Identify which cell holds the provided text, then report its (X, Y) central coordinate. 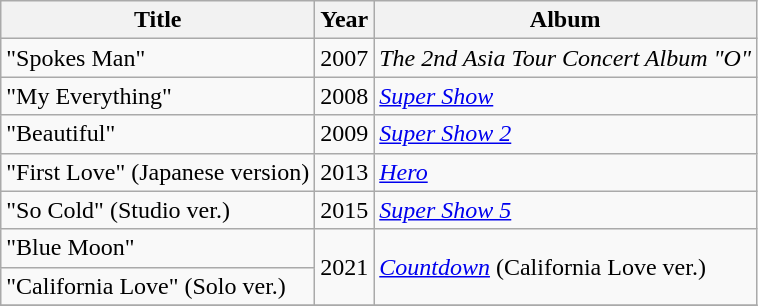
2013 (344, 172)
2007 (344, 58)
Super Show 2 (566, 134)
Hero (566, 172)
Countdown (California Love ver.) (566, 267)
"Beautiful" (158, 134)
2021 (344, 267)
"Spokes Man" (158, 58)
Album (566, 20)
Super Show 5 (566, 210)
"California Love" (Solo ver.) (158, 286)
Title (158, 20)
"So Cold" (Studio ver.) (158, 210)
2015 (344, 210)
"My Everything" (158, 96)
2008 (344, 96)
"Blue Moon" (158, 248)
Super Show (566, 96)
Year (344, 20)
2009 (344, 134)
"First Love" (Japanese version) (158, 172)
The 2nd Asia Tour Concert Album "O" (566, 58)
